Identify which cell holds the provided text, then report its (x, y) central coordinate. 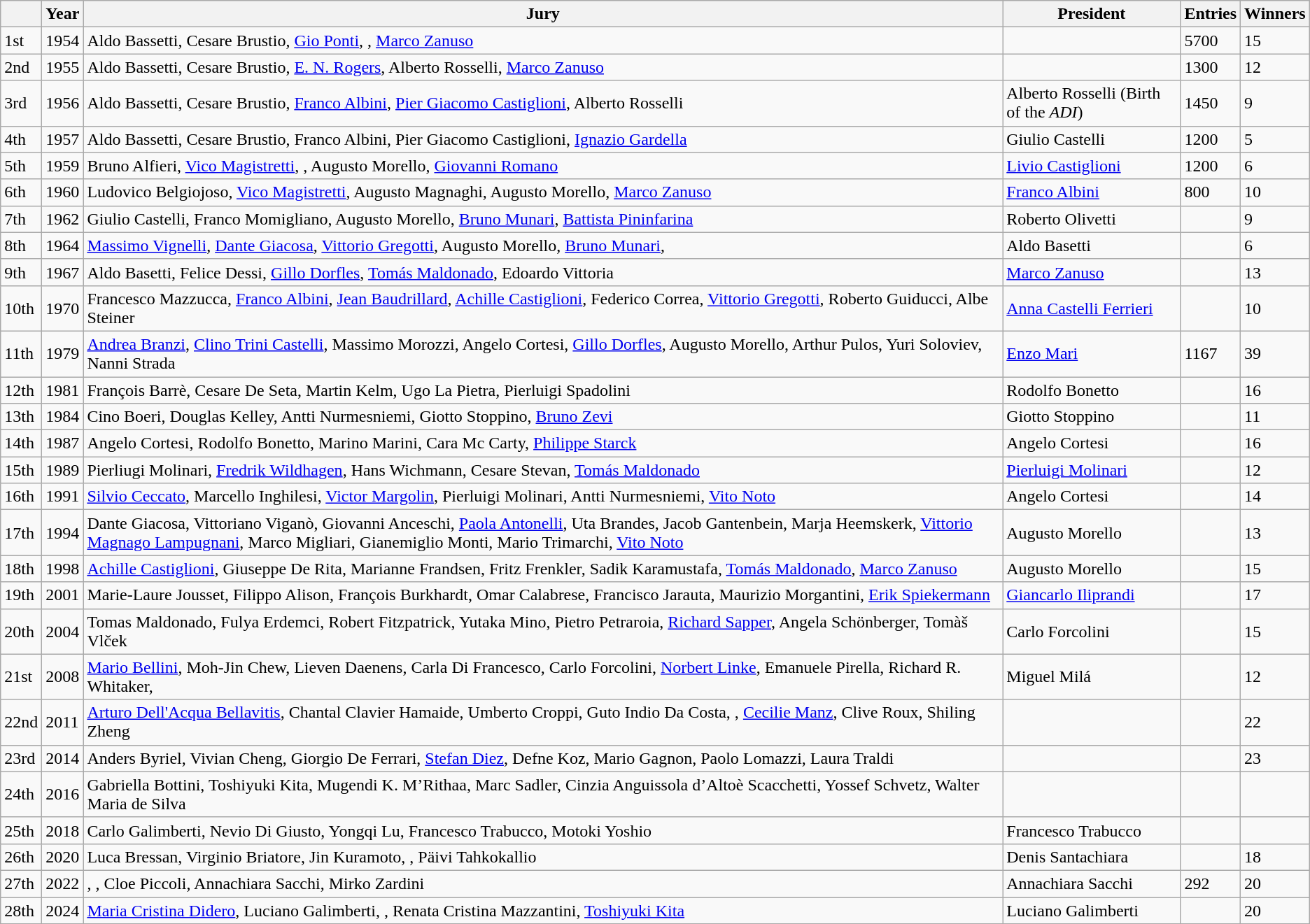
Pierliugi Molinari, Fredrik Wildhagen, Hans Wichmann, Cesare Stevan, Tomás Maldonado (543, 470)
Pierluigi Molinari (1092, 470)
Gabriella Bottini, Toshiyuki Kita, Mugendi K. M’Rithaa, Marc Sadler, Cinzia Anguissola d’Altoè Scacchetti, Yossef Schvetz, Walter Maria de Silva (543, 795)
26th (21, 857)
Anna Castelli Ferrieri (1092, 308)
2001 (63, 595)
Carlo Galimberti, Nevio Di Giusto, Yongqi Lu, Francesco Trabucco, Motoki Yoshio (543, 830)
2024 (63, 910)
President (1092, 14)
Massimo Vignelli, Dante Giacosa, Vittorio Gregotti, Augusto Morello, Bruno Munari, (543, 246)
1959 (63, 166)
Ludovico Belgiojoso, Vico Magistretti, Augusto Magnaghi, Augusto Morello, Marco Zanuso (543, 192)
1962 (63, 219)
1989 (63, 470)
7th (21, 219)
Aldo Bassetti, Cesare Brustio, Gio Ponti, , Marco Zanuso (543, 41)
Aldo Bassetti, Cesare Brustio, Franco Albini, Pier Giacomo Castiglioni, Ignazio Gardella (543, 139)
292 (1211, 883)
6th (21, 192)
Giulio Castelli, Franco Momigliano, Augusto Morello, Bruno Munari, Battista Pininfarina (543, 219)
8th (21, 246)
Andrea Branzi, Clino Trini Castelli, Massimo Morozzi, Angelo Cortesi, Gillo Dorfles, Augusto Morello, Arthur Pulos, Yuri Soloviev, Nanni Strada (543, 354)
14 (1275, 497)
François Barrè, Cesare De Seta, Martin Kelm, Ugo La Pietra, Pierluigi Spadolini (543, 390)
28th (21, 910)
Marie-Laure Jousset, Filippo Alison, François Burkhardt, Omar Calabrese, Francisco Jarauta, Maurizio Morgantini, Erik Spiekermann (543, 595)
20th (21, 631)
Livio Castiglioni (1092, 166)
16th (21, 497)
Annachiara Sacchi (1092, 883)
22nd (21, 722)
, , Cloe Piccoli, Annachiara Sacchi, Mirko Zardini (543, 883)
11 (1275, 417)
1956 (63, 104)
1964 (63, 246)
10th (21, 308)
Franco Albini (1092, 192)
Winners (1275, 14)
9th (21, 272)
1970 (63, 308)
Anders Byriel, Vivian Cheng, Giorgio De Ferrari, Stefan Diez, Defne Koz, Mario Gagnon, Paolo Lomazzi, Laura Traldi (543, 758)
800 (1211, 192)
Angelo Cortesi, Rodolfo Bonetto, Marino Marini, Cara Mc Carty, Philippe Starck (543, 443)
2020 (63, 857)
Enzo Mari (1092, 354)
14th (21, 443)
Giancarlo Iliprandi (1092, 595)
2004 (63, 631)
5 (1275, 139)
12th (21, 390)
2nd (21, 67)
Entries (1211, 14)
Aldo Basetti (1092, 246)
17 (1275, 595)
25th (21, 830)
Aldo Bassetti, Cesare Brustio, Franco Albini, Pier Giacomo Castiglioni, Alberto Rosselli (543, 104)
Cino Boeri, Douglas Kelley, Antti Nurmesniemi, Giotto Stoppino, Bruno Zevi (543, 417)
Luciano Galimberti (1092, 910)
1960 (63, 192)
1998 (63, 569)
Arturo Dell'Acqua Bellavitis, Chantal Clavier Hamaide, Umberto Croppi, Guto Indio Da Costa, , Cecilie Manz, Clive Roux, Shiling Zheng (543, 722)
Francesco Trabucco (1092, 830)
24th (21, 795)
Francesco Mazzucca, Franco Albini, Jean Baudrillard, Achille Castiglioni, Federico Correa, Vittorio Gregotti, Roberto Guiducci, Albe Steiner (543, 308)
1955 (63, 67)
1981 (63, 390)
18th (21, 569)
Year (63, 14)
2016 (63, 795)
1300 (1211, 67)
2014 (63, 758)
5th (21, 166)
39 (1275, 354)
1st (21, 41)
Luca Bressan, Virginio Briatore, Jin Kuramoto, , Päivi Tahkokallio (543, 857)
15th (21, 470)
1967 (63, 272)
1987 (63, 443)
22 (1275, 722)
Giotto Stoppino (1092, 417)
13th (21, 417)
21st (21, 677)
23 (1275, 758)
2008 (63, 677)
Jury (543, 14)
Marco Zanuso (1092, 272)
1954 (63, 41)
2022 (63, 883)
1991 (63, 497)
Denis Santachiara (1092, 857)
1957 (63, 139)
23rd (21, 758)
Miguel Milá (1092, 677)
Maria Cristina Didero, Luciano Galimberti, , Renata Cristina Mazzantini, Toshiyuki Kita (543, 910)
Alberto Rosselli (Birth of the ADI) (1092, 104)
Tomas Maldonado, Fulya Erdemci, Robert Fitzpatrick, Yutaka Mino, Pietro Petraroia, Richard Sapper, Angela Schönberger, Tomàš Vlček (543, 631)
1167 (1211, 354)
Roberto Olivetti (1092, 219)
19th (21, 595)
2011 (63, 722)
Carlo Forcolini (1092, 631)
1450 (1211, 104)
4th (21, 139)
Aldo Bassetti, Cesare Brustio, E. N. Rogers, Alberto Rosselli, Marco Zanuso (543, 67)
Achille Castiglioni, Giuseppe De Rita, Marianne Frandsen, Fritz Frenkler, Sadik Karamustafa, Tomás Maldonado, Marco Zanuso (543, 569)
11th (21, 354)
1984 (63, 417)
Silvio Ceccato, Marcello Inghilesi, Victor Margolin, Pierluigi Molinari, Antti Nurmesniemi, Vito Noto (543, 497)
1979 (63, 354)
1994 (63, 533)
2018 (63, 830)
Bruno Alfieri, Vico Magistretti, , Augusto Morello, Giovanni Romano (543, 166)
Mario Bellini, Moh-Jin Chew, Lieven Daenens, Carla Di Francesco, Carlo Forcolini, Norbert Linke, Emanuele Pirella, Richard R. Whitaker, (543, 677)
27th (21, 883)
Giulio Castelli (1092, 139)
Rodolfo Bonetto (1092, 390)
5700 (1211, 41)
17th (21, 533)
Aldo Basetti, Felice Dessi, Gillo Dorfles, Tomás Maldonado, Edoardo Vittoria (543, 272)
18 (1275, 857)
3rd (21, 104)
